Find where the given text appears and provide that cell's center as (X, Y) coordinate. 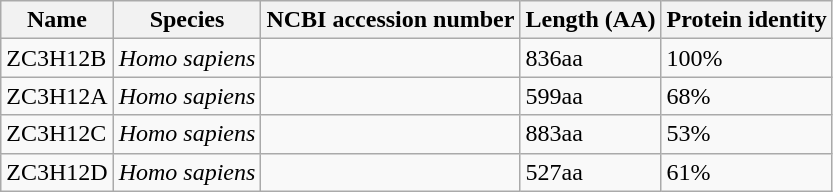
527aa (590, 172)
Species (187, 20)
883aa (590, 134)
ZC3H12D (57, 172)
68% (746, 96)
61% (746, 172)
100% (746, 58)
Length (AA) (590, 20)
836aa (590, 58)
599aa (590, 96)
ZC3H12A (57, 96)
ZC3H12C (57, 134)
ZC3H12B (57, 58)
53% (746, 134)
NCBI accession number (390, 20)
Protein identity (746, 20)
Name (57, 20)
